Find where the given text appears and provide that cell's center as (X, Y) coordinate. 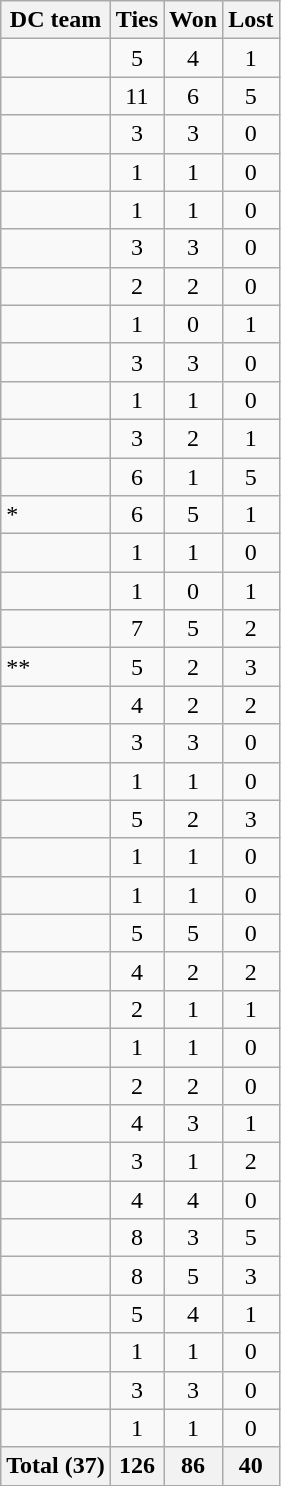
DC team (56, 20)
40 (251, 1466)
Total (37) (56, 1466)
* (56, 515)
126 (136, 1466)
7 (136, 629)
11 (136, 96)
Won (194, 20)
Lost (251, 20)
86 (194, 1466)
** (56, 667)
Ties (136, 20)
